Capture the cell that displays the provided text and extract its (X, Y) central coordinate. 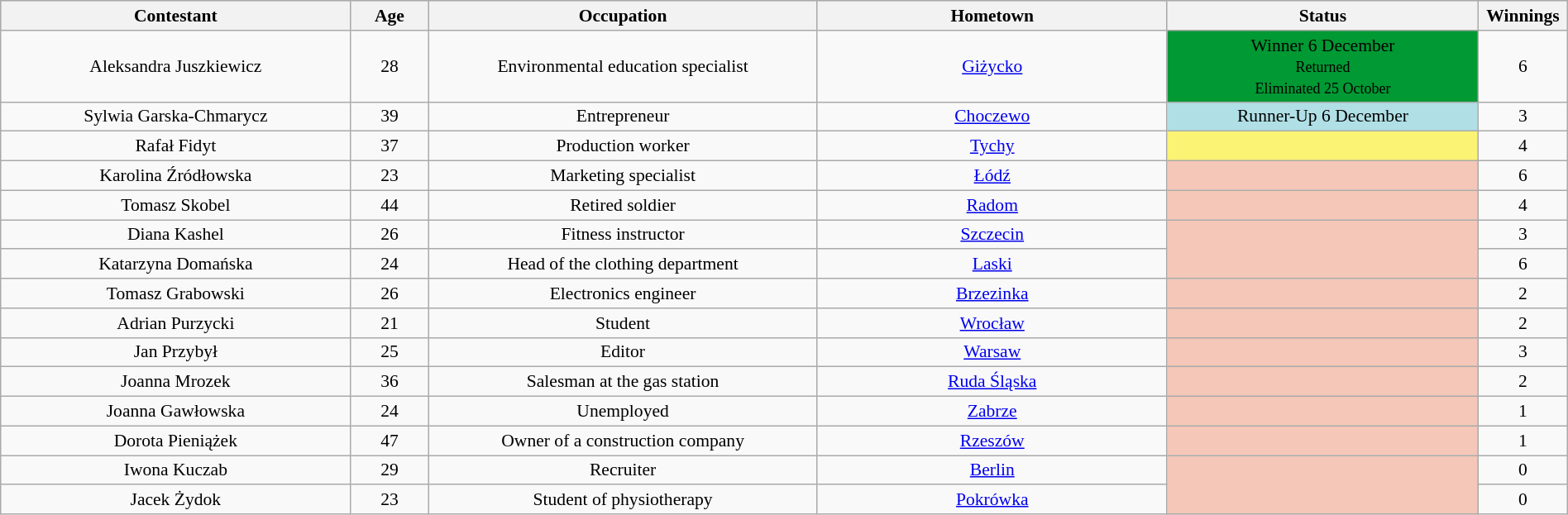
Choczewo (992, 117)
Owner of a construction company (623, 441)
Zabrze (992, 412)
Radom (992, 205)
Wrocław (992, 323)
Joanna Gawłowska (175, 412)
Fitness instructor (623, 235)
Runner-Up 6 December (1322, 117)
Laski (992, 265)
37 (390, 146)
Head of the clothing department (623, 265)
Dorota Pieniążek (175, 441)
Adrian Purzycki (175, 323)
Salesman at the gas station (623, 382)
Sylwia Garska-Chmarycz (175, 117)
Occupation (623, 16)
Student (623, 323)
Entrepreneur (623, 117)
Status (1322, 16)
25 (390, 352)
Diana Kashel (175, 235)
Rzeszów (992, 441)
28 (390, 66)
Warsaw (992, 352)
47 (390, 441)
Brzezinka (992, 293)
Age (390, 16)
Contestant (175, 16)
Karolina Źródłowska (175, 176)
21 (390, 323)
Szczecin (992, 235)
Retired soldier (623, 205)
Jacek Żydok (175, 500)
Environmental education specialist (623, 66)
Berlin (992, 470)
Hometown (992, 16)
29 (390, 470)
Katarzyna Domańska (175, 265)
Tychy (992, 146)
Unemployed (623, 412)
36 (390, 382)
Winner 6 December Returned Eliminated 25 October (1322, 66)
Joanna Mrozek (175, 382)
Ruda Śląska (992, 382)
Tomasz Skobel (175, 205)
39 (390, 117)
Student of physiotherapy (623, 500)
Łódź (992, 176)
44 (390, 205)
Pokrówka (992, 500)
Aleksandra Juszkiewicz (175, 66)
Editor (623, 352)
Recruiter (623, 470)
Jan Przybył (175, 352)
Tomasz Grabowski (175, 293)
Winnings (1523, 16)
Marketing specialist (623, 176)
Giżycko (992, 66)
Electronics engineer (623, 293)
Iwona Kuczab (175, 470)
Rafał Fidyt (175, 146)
Production worker (623, 146)
